For the text-containing cell, return its midpoint in [x, y] coordinate format. 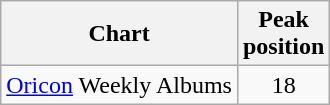
18 [283, 85]
Oricon Weekly Albums [120, 85]
Peakposition [283, 34]
Chart [120, 34]
